Return the (x, y) coordinate for the center point of the cell that contains the specified text.  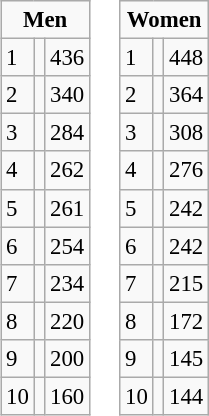
340 (68, 95)
364 (186, 95)
254 (68, 246)
308 (186, 133)
448 (186, 58)
436 (68, 58)
220 (68, 321)
200 (68, 358)
261 (68, 208)
276 (186, 170)
144 (186, 396)
234 (68, 283)
160 (68, 396)
262 (68, 170)
145 (186, 358)
215 (186, 283)
172 (186, 321)
Men (46, 20)
Women (164, 20)
284 (68, 133)
